Detect which cell encompasses the target text, then output its (x, y) center coordinate. 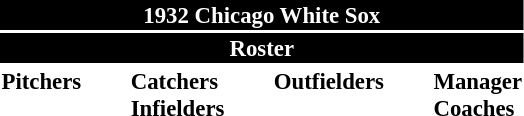
Roster (262, 48)
1932 Chicago White Sox (262, 15)
